Detect which cell encompasses the target text, then output its [x, y] center coordinate. 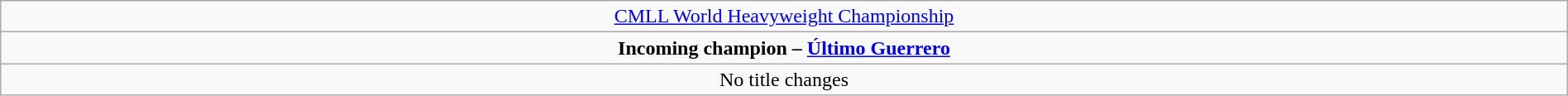
Incoming champion – Último Guerrero [784, 48]
CMLL World Heavyweight Championship [784, 17]
No title changes [784, 79]
